From the cell containing the given text, extract its center point as (X, Y) coordinate. 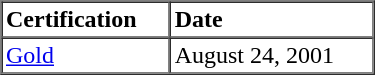
Certification (86, 20)
Gold (86, 56)
Date (272, 20)
August 24, 2001 (272, 56)
